Pinpoint the cell where the given text exists, returning its [x, y] midpoint coordinate. 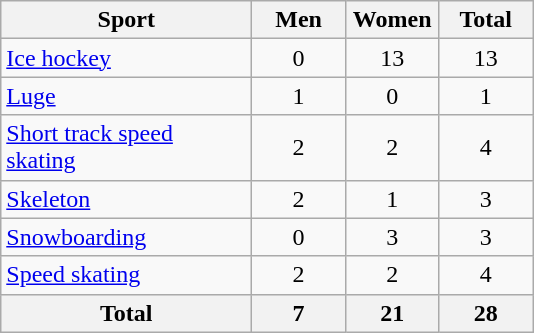
Ice hockey [126, 58]
Luge [126, 96]
Snowboarding [126, 237]
21 [392, 313]
Skeleton [126, 199]
Sport [126, 20]
28 [486, 313]
7 [299, 313]
Men [299, 20]
Short track speed skating [126, 148]
Speed skating [126, 275]
Women [392, 20]
